Capture the cell that displays the provided text and extract its (X, Y) central coordinate. 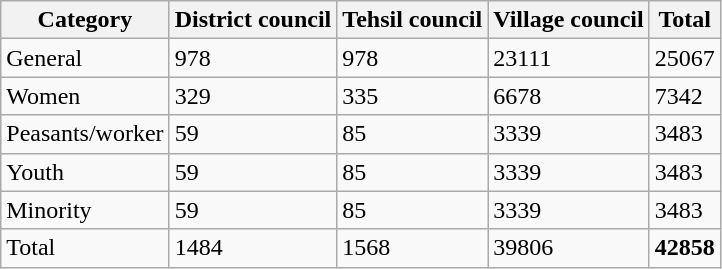
Village council (569, 20)
Women (85, 96)
42858 (684, 248)
25067 (684, 58)
Minority (85, 210)
1484 (253, 248)
Tehsil council (412, 20)
Category (85, 20)
Youth (85, 172)
6678 (569, 96)
335 (412, 96)
District council (253, 20)
General (85, 58)
329 (253, 96)
Peasants/worker (85, 134)
7342 (684, 96)
39806 (569, 248)
1568 (412, 248)
23111 (569, 58)
